Capture the cell that displays the provided text and extract its [x, y] central coordinate. 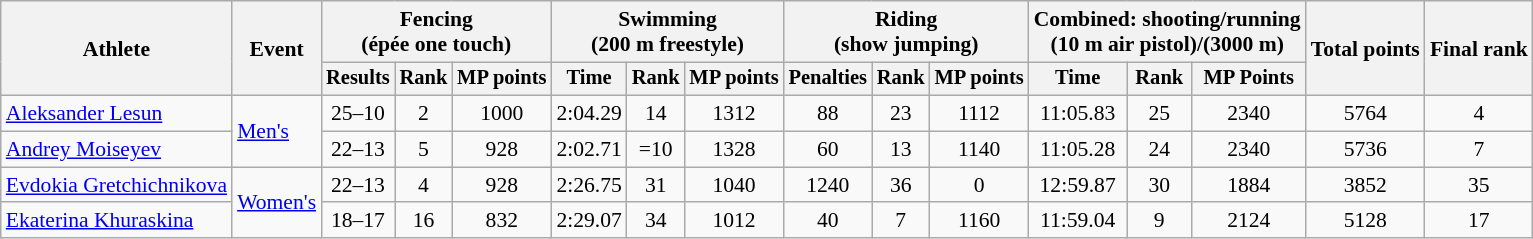
Swimming(200 m freestyle) [667, 32]
25 [1160, 114]
36 [901, 185]
40 [828, 221]
2:26.75 [588, 185]
MP Points [1249, 79]
1160 [980, 221]
88 [828, 114]
14 [656, 114]
5764 [1366, 114]
Penalties [828, 79]
Men's [276, 132]
5 [424, 150]
2:29.07 [588, 221]
1328 [734, 150]
1000 [502, 114]
Ekaterina Khuraskina [116, 221]
Athlete [116, 48]
12:59.87 [1078, 185]
31 [656, 185]
30 [1160, 185]
35 [1479, 185]
3852 [1366, 185]
Aleksander Lesun [116, 114]
9 [1160, 221]
18–17 [358, 221]
Event [276, 48]
24 [1160, 150]
11:59.04 [1078, 221]
Total points [1366, 48]
1140 [980, 150]
832 [502, 221]
11:05.28 [1078, 150]
Fencing(épée one touch) [436, 32]
Final rank [1479, 48]
17 [1479, 221]
16 [424, 221]
Andrey Moiseyev [116, 150]
Results [358, 79]
Combined: shooting/running(10 m air pistol)/(3000 m) [1168, 32]
2:04.29 [588, 114]
34 [656, 221]
5736 [1366, 150]
2:02.71 [588, 150]
60 [828, 150]
2124 [1249, 221]
Riding(show jumping) [906, 32]
25–10 [358, 114]
1040 [734, 185]
1012 [734, 221]
Women's [276, 202]
2 [424, 114]
1112 [980, 114]
Evdokia Gretchichnikova [116, 185]
11:05.83 [1078, 114]
0 [980, 185]
=10 [656, 150]
13 [901, 150]
5128 [1366, 221]
23 [901, 114]
1884 [1249, 185]
1240 [828, 185]
1312 [734, 114]
